For the text-containing cell, return its midpoint in (X, Y) coordinate format. 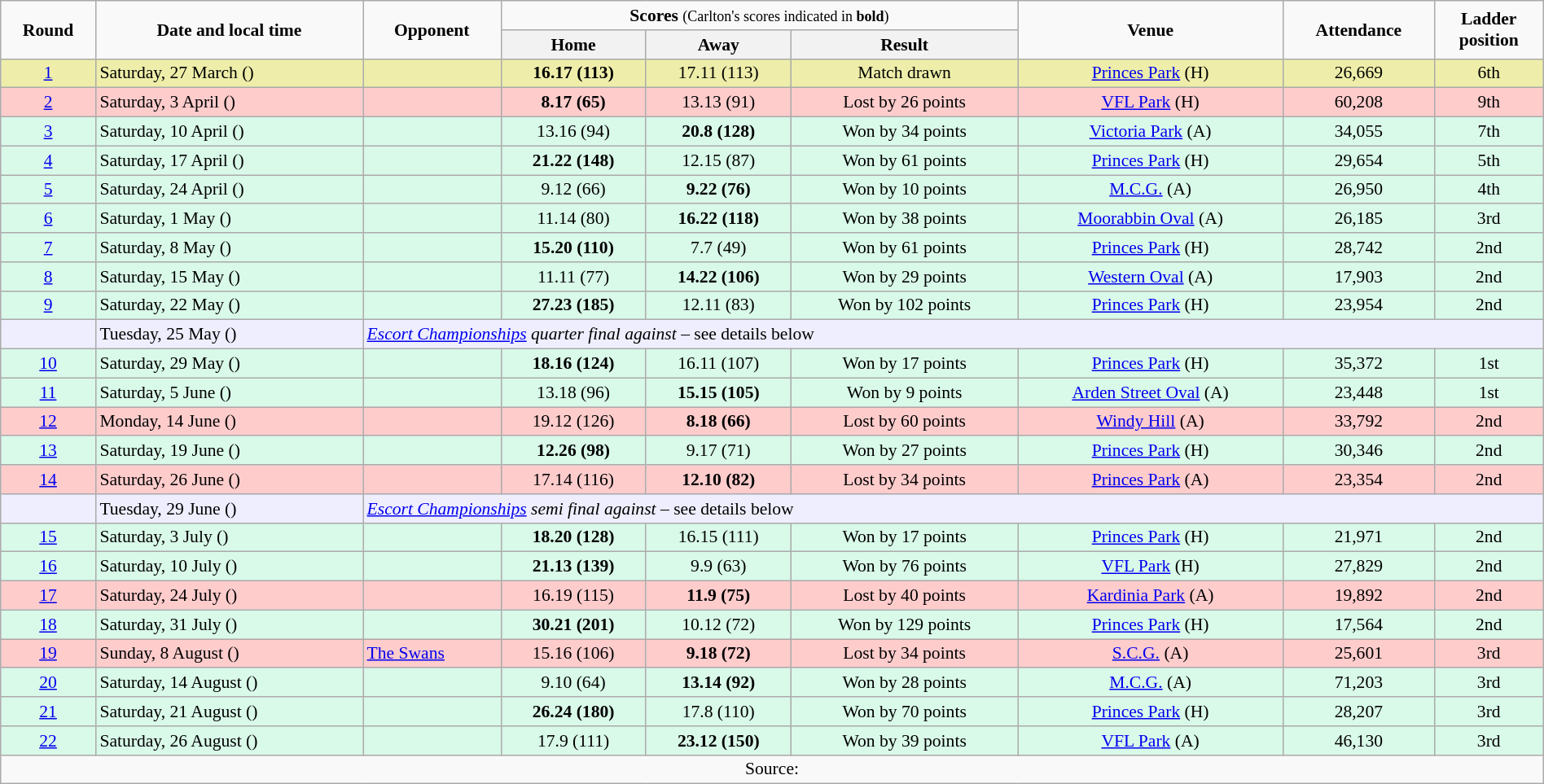
21.13 (139) (573, 567)
19.12 (126) (573, 422)
11.14 (80) (573, 219)
Windy Hill (A) (1151, 422)
Escort Championships quarter final against – see details below (954, 335)
26,669 (1358, 73)
21.22 (148) (573, 160)
Tuesday, 29 June () (229, 509)
16.22 (118) (718, 219)
33,792 (1358, 422)
17.11 (113) (718, 73)
Tuesday, 25 May () (229, 335)
Won by 27 points (904, 451)
9.10 (64) (573, 683)
12.11 (83) (718, 305)
15.20 (110) (573, 247)
5 (49, 190)
11.11 (77) (573, 277)
10 (49, 364)
19,892 (1358, 596)
2 (49, 103)
Princes Park (A) (1151, 480)
Saturday, 19 June () (229, 451)
Won by 28 points (904, 683)
13.18 (96) (573, 392)
71,203 (1358, 683)
18.20 (128) (573, 537)
Moorabbin Oval (A) (1151, 219)
28,207 (1358, 712)
Western Oval (A) (1151, 277)
26,950 (1358, 190)
Victoria Park (A) (1151, 132)
Saturday, 17 April () (229, 160)
13.16 (94) (573, 132)
30,346 (1358, 451)
18.16 (124) (573, 364)
23,448 (1358, 392)
Saturday, 10 July () (229, 567)
21 (49, 712)
Saturday, 29 May () (229, 364)
Saturday, 22 May () (229, 305)
12.10 (82) (718, 480)
12.26 (98) (573, 451)
17 (49, 596)
19 (49, 654)
Saturday, 24 July () (229, 596)
Saturday, 31 July () (229, 624)
Won by 39 points (904, 741)
7th (1489, 132)
13.13 (91) (718, 103)
1 (49, 73)
6th (1489, 73)
Saturday, 27 March () (229, 73)
Saturday, 21 August () (229, 712)
S.C.G. (A) (1151, 654)
16 (49, 567)
Lost by 40 points (904, 596)
27,829 (1358, 567)
3 (49, 132)
17.9 (111) (573, 741)
Saturday, 26 August () (229, 741)
13 (49, 451)
Attendance (1358, 29)
Venue (1151, 29)
Saturday, 24 April () (229, 190)
Saturday, 3 July () (229, 537)
60,208 (1358, 103)
4th (1489, 190)
46,130 (1358, 741)
9 (49, 305)
The Swans (432, 654)
Lost by 26 points (904, 103)
16.11 (107) (718, 364)
16.19 (115) (573, 596)
Saturday, 14 August () (229, 683)
17.8 (110) (718, 712)
14.22 (106) (718, 277)
28,742 (1358, 247)
10.12 (72) (718, 624)
Away (718, 45)
23,354 (1358, 480)
Scores (Carlton's scores indicated in bold) (759, 15)
Source: (772, 769)
Won by 102 points (904, 305)
17.14 (116) (573, 480)
9.9 (63) (718, 567)
Match drawn (904, 73)
Won by 38 points (904, 219)
21,971 (1358, 537)
Saturday, 10 April () (229, 132)
27.23 (185) (573, 305)
15 (49, 537)
8 (49, 277)
9.17 (71) (718, 451)
Won by 29 points (904, 277)
11.9 (75) (718, 596)
22 (49, 741)
8.17 (65) (573, 103)
Won by 9 points (904, 392)
17,903 (1358, 277)
Won by 76 points (904, 567)
16.15 (111) (718, 537)
16.17 (113) (573, 73)
Arden Street Oval (A) (1151, 392)
Monday, 14 June () (229, 422)
5th (1489, 160)
Saturday, 15 May () (229, 277)
Saturday, 5 June () (229, 392)
13.14 (92) (718, 683)
9.18 (72) (718, 654)
15.16 (106) (573, 654)
VFL Park (A) (1151, 741)
Round (49, 29)
Won by 10 points (904, 190)
12 (49, 422)
11 (49, 392)
18 (49, 624)
6 (49, 219)
30.21 (201) (573, 624)
Kardinia Park (A) (1151, 596)
15.15 (105) (718, 392)
Lost by 60 points (904, 422)
20 (49, 683)
35,372 (1358, 364)
34,055 (1358, 132)
7 (49, 247)
Won by 129 points (904, 624)
4 (49, 160)
26,185 (1358, 219)
14 (49, 480)
29,654 (1358, 160)
23,954 (1358, 305)
Opponent (432, 29)
Saturday, 1 May () (229, 219)
Ladderposition (1489, 29)
Won by 70 points (904, 712)
9th (1489, 103)
9.12 (66) (573, 190)
17,564 (1358, 624)
12.15 (87) (718, 160)
Saturday, 3 April () (229, 103)
Saturday, 26 June () (229, 480)
20.8 (128) (718, 132)
23.12 (150) (718, 741)
Home (573, 45)
25,601 (1358, 654)
26.24 (180) (573, 712)
Saturday, 8 May () (229, 247)
8.18 (66) (718, 422)
Sunday, 8 August () (229, 654)
Won by 34 points (904, 132)
Date and local time (229, 29)
Escort Championships semi final against – see details below (954, 509)
Result (904, 45)
7.7 (49) (718, 247)
9.22 (76) (718, 190)
